Scan for the cell matching the given text and deliver its [x, y] coordinate at center. 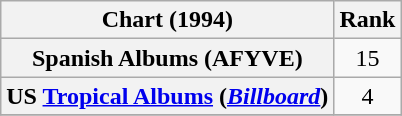
Rank [368, 20]
Spanish Albums (AFYVE) [168, 58]
US Tropical Albums (Billboard) [168, 96]
4 [368, 96]
Chart (1994) [168, 20]
15 [368, 58]
